Pinpoint the cell where the given text exists, returning its (X, Y) midpoint coordinate. 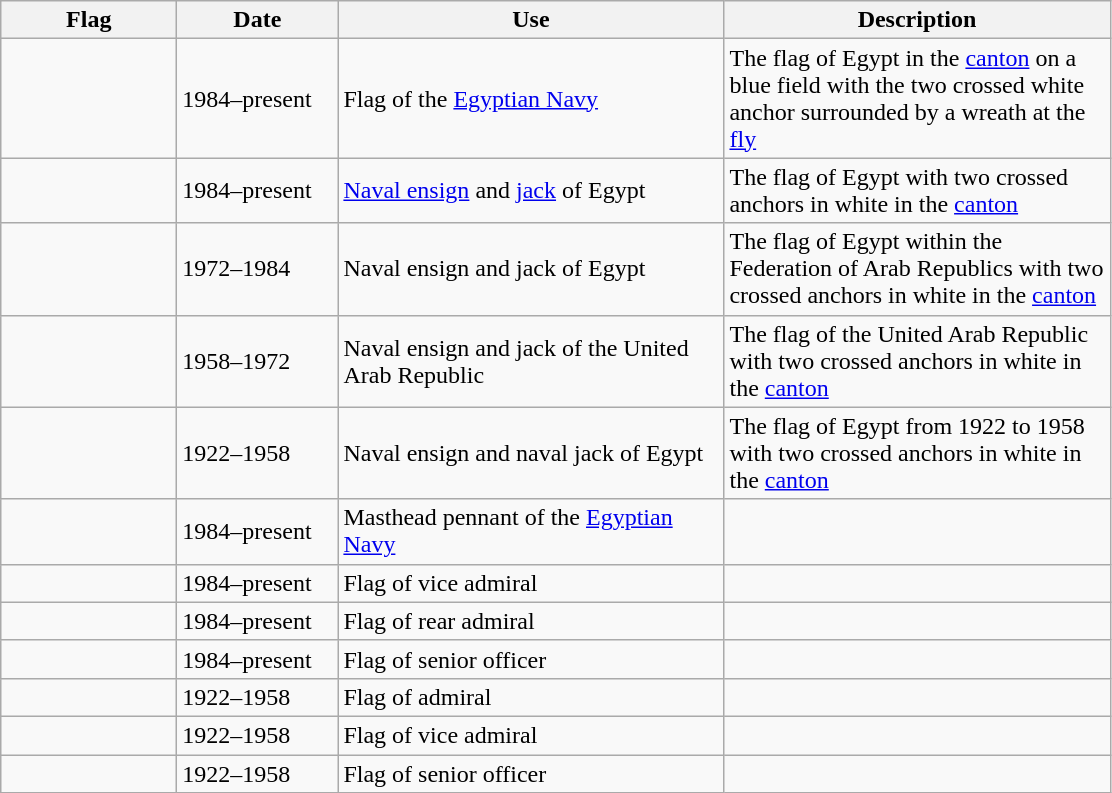
The flag of Egypt in the canton on a blue field with the two crossed white anchor surrounded by a wreath at the fly (917, 98)
Naval ensign and jack of the United Arab Republic (531, 361)
Masthead pennant of the Egyptian Navy (531, 532)
1972–1984 (258, 269)
The flag of Egypt within the Federation of Arab Republics with two crossed anchors in white in the canton (917, 269)
The flag of Egypt from 1922 to 1958 with two crossed anchors in white in the canton (917, 453)
Flag (89, 20)
Use (531, 20)
Flag of rear admiral (531, 621)
Flag of admiral (531, 697)
The flag of the United Arab Republic with two crossed anchors in white in the canton (917, 361)
Naval ensign and naval jack of Egypt (531, 453)
Description (917, 20)
Date (258, 20)
Flag of the Egyptian Navy (531, 98)
1958–1972 (258, 361)
The flag of Egypt with two crossed anchors in white in the canton (917, 190)
